Output the (x, y) coordinate of the center of the cell containing the given text.  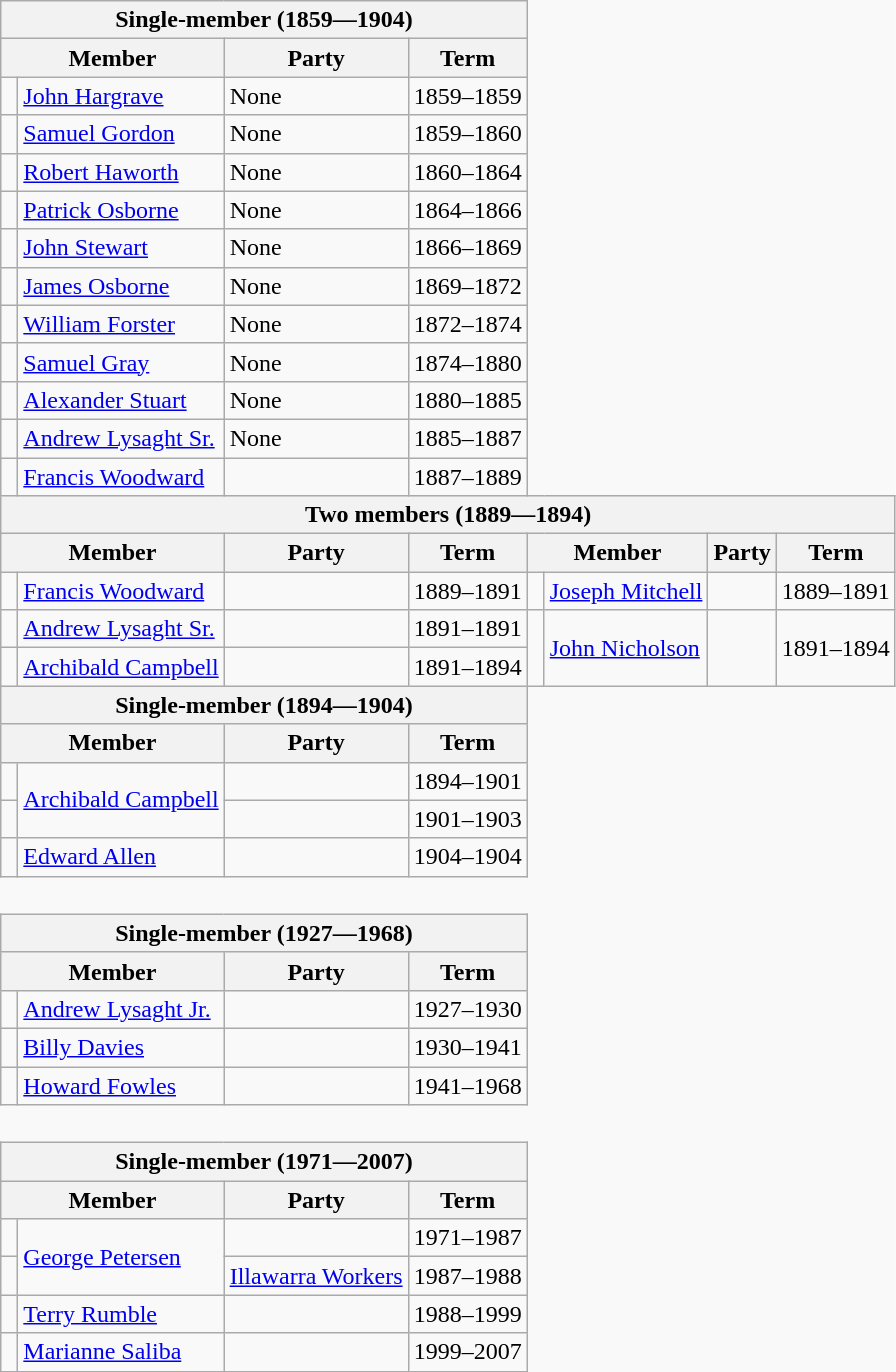
John Stewart (121, 248)
Two members (1889—1894) (448, 515)
Marianne Saliba (121, 1352)
John Hargrave (121, 96)
Edward Allen (121, 857)
1999–2007 (468, 1352)
1901–1903 (468, 819)
Joseph Mitchell (626, 591)
Andrew Lysaght Jr. (121, 1009)
Single-member (1971—2007) (264, 1162)
Terry Rumble (121, 1314)
1866–1869 (468, 248)
1971–1987 (468, 1238)
Alexander Stuart (121, 400)
James Osborne (121, 286)
1874–1880 (468, 362)
1988–1999 (468, 1314)
Samuel Gray (121, 362)
1904–1904 (468, 857)
John Nicholson (626, 648)
Single-member (1894—1904) (264, 705)
Billy Davies (121, 1047)
Robert Haworth (121, 172)
Single-member (1927—1968) (264, 933)
William Forster (121, 324)
1930–1941 (468, 1047)
1894–1901 (468, 781)
Patrick Osborne (121, 210)
1860–1864 (468, 172)
1872–1874 (468, 324)
1891–1891 (468, 629)
1859–1860 (468, 134)
1864–1866 (468, 210)
Samuel Gordon (121, 134)
1880–1885 (468, 400)
1885–1887 (468, 438)
Howard Fowles (121, 1085)
Single-member (1859—1904) (264, 20)
1927–1930 (468, 1009)
1869–1872 (468, 286)
1941–1968 (468, 1085)
1887–1889 (468, 477)
Illawarra Workers (316, 1276)
1987–1988 (468, 1276)
George Petersen (121, 1257)
1859–1859 (468, 96)
